Return (x, y) of the center of cell containing provided text 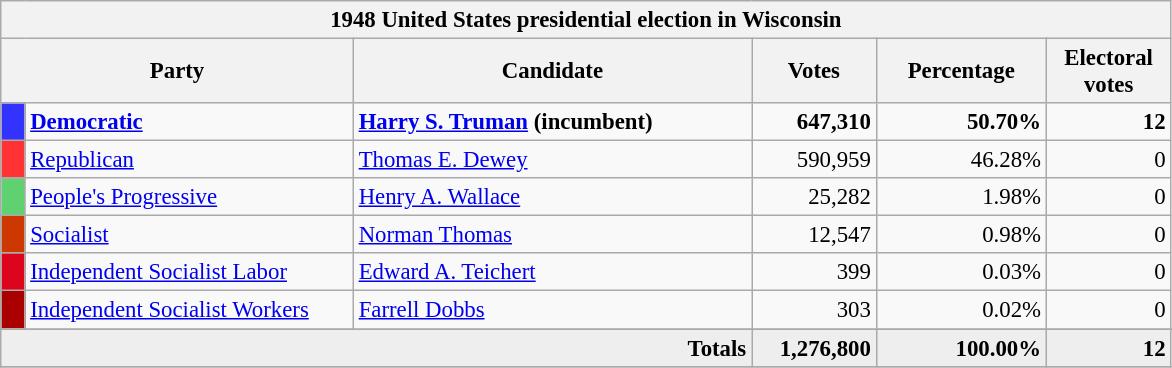
Edward A. Teichert (552, 273)
Democratic (189, 122)
0.98% (961, 235)
1,276,800 (814, 348)
Votes (814, 72)
Harry S. Truman (incumbent) (552, 122)
Henry A. Wallace (552, 197)
46.28% (961, 160)
Candidate (552, 72)
647,310 (814, 122)
People's Progressive (189, 197)
0.02% (961, 310)
590,959 (814, 160)
1948 United States presidential election in Wisconsin (586, 20)
100.00% (961, 348)
25,282 (814, 197)
12,547 (814, 235)
Republican (189, 160)
0.03% (961, 273)
50.70% (961, 122)
399 (814, 273)
Independent Socialist Labor (189, 273)
Party (178, 72)
Farrell Dobbs (552, 310)
Totals (376, 348)
303 (814, 310)
Norman Thomas (552, 235)
1.98% (961, 197)
Socialist (189, 235)
Independent Socialist Workers (189, 310)
Percentage (961, 72)
Electoral votes (1108, 72)
Thomas E. Dewey (552, 160)
